Extract the [X, Y] coordinate from the center of the cell holding the provided text.  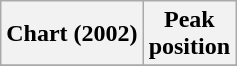
Peakposition [189, 34]
Chart (2002) [72, 34]
